Capture the cell that displays the provided text and extract its [x, y] central coordinate. 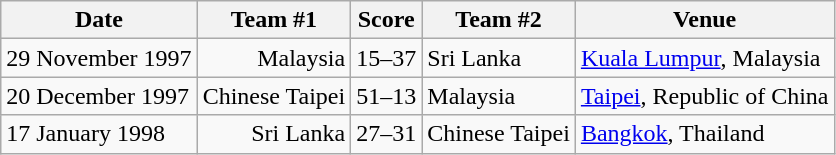
27–31 [386, 134]
Date [99, 20]
51–13 [386, 96]
Kuala Lumpur, Malaysia [704, 58]
Team #2 [499, 20]
15–37 [386, 58]
Score [386, 20]
20 December 1997 [99, 96]
29 November 1997 [99, 58]
Team #1 [274, 20]
Taipei, Republic of China [704, 96]
Venue [704, 20]
17 January 1998 [99, 134]
Bangkok, Thailand [704, 134]
